Provide the (x, y) coordinate of the cell's center where the given text is located.  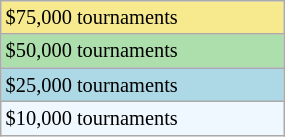
$10,000 tournaments (142, 118)
$75,000 tournaments (142, 17)
$50,000 tournaments (142, 51)
$25,000 tournaments (142, 85)
